Output the [X, Y] coordinate of the center of the cell containing the given text.  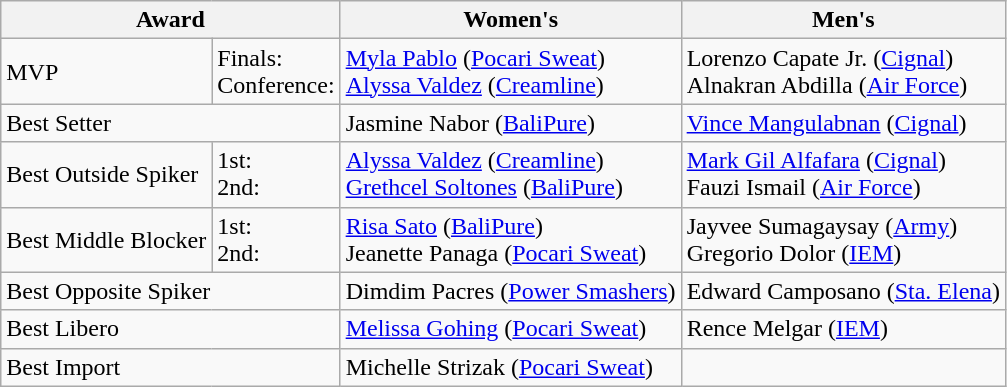
Jayvee Sumagaysay (Army) Gregorio Dolor (IEM) [843, 240]
Myla Pablo (Pocari Sweat) Alyssa Valdez (Creamline) [510, 72]
Vince Mangulabnan (Cignal) [843, 123]
Best Opposite Spiker [170, 291]
MVP [106, 72]
Edward Camposano (Sta. Elena) [843, 291]
Women's [510, 20]
Dimdim Pacres (Power Smashers) [510, 291]
Men's [843, 20]
Award [170, 20]
Alyssa Valdez (Creamline) Grethcel Soltones (BaliPure) [510, 174]
Best Import [170, 367]
Best Outside Spiker [106, 174]
Michelle Strizak (Pocari Sweat) [510, 367]
Risa Sato (BaliPure) Jeanette Panaga (Pocari Sweat) [510, 240]
Best Middle Blocker [106, 240]
Jasmine Nabor (BaliPure) [510, 123]
Best Libero [170, 329]
Mark Gil Alfafara (Cignal) Fauzi Ismail (Air Force) [843, 174]
Lorenzo Capate Jr. (Cignal) Alnakran Abdilla (Air Force) [843, 72]
Melissa Gohing (Pocari Sweat) [510, 329]
Best Setter [170, 123]
Finals:Conference: [276, 72]
Rence Melgar (IEM) [843, 329]
